Extract the (X, Y) coordinate from the center of the cell holding the provided text.  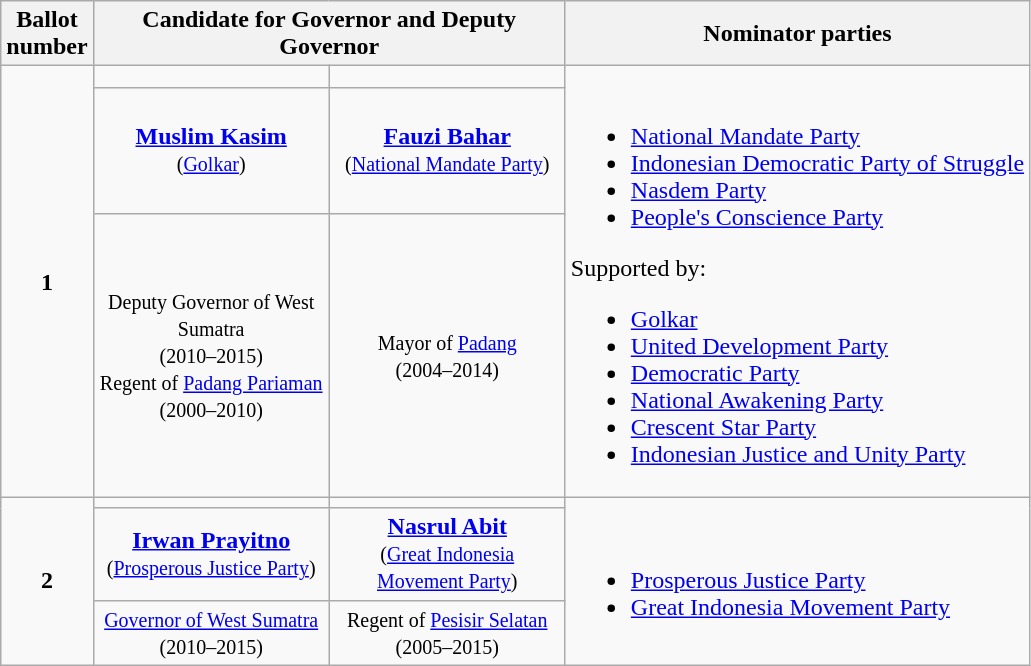
Candidate for Governor and Deputy Governor (329, 34)
Irwan Prayitno (Prosperous Justice Party) (211, 554)
1 (47, 282)
Regent of Pesisir Selatan(2005–2015) (447, 632)
2 (47, 581)
Muslim Kasim (Golkar) (211, 150)
Prosperous Justice PartyGreat Indonesia Movement Party (797, 581)
Nominator parties (797, 34)
Nasrul Abit (Great Indonesia Movement Party) (447, 554)
Governor of West Sumatra(2010–2015) (211, 632)
Mayor of Padang(2004–2014) (447, 354)
Fauzi Bahar (National Mandate Party) (447, 150)
Deputy Governor of West Sumatra(2010–2015)Regent of Padang Pariaman(2000–2010) (211, 354)
Ballotnumber (47, 34)
